Identify which cell holds the provided text, then report its (x, y) central coordinate. 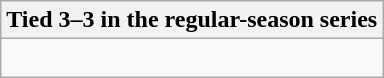
Tied 3–3 in the regular-season series (192, 20)
